Detect which cell encompasses the target text, then output its (X, Y) center coordinate. 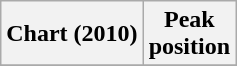
Chart (2010) (72, 34)
Peakposition (189, 34)
